Determine the (X, Y) coordinate at the center of the cell enclosing the given text.  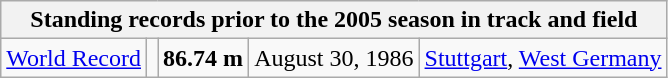
Standing records prior to the 2005 season in track and field (334, 20)
World Record (74, 58)
86.74 m (204, 58)
August 30, 1986 (334, 58)
Stuttgart, West Germany (543, 58)
